For the text-containing cell, return its midpoint in [x, y] coordinate format. 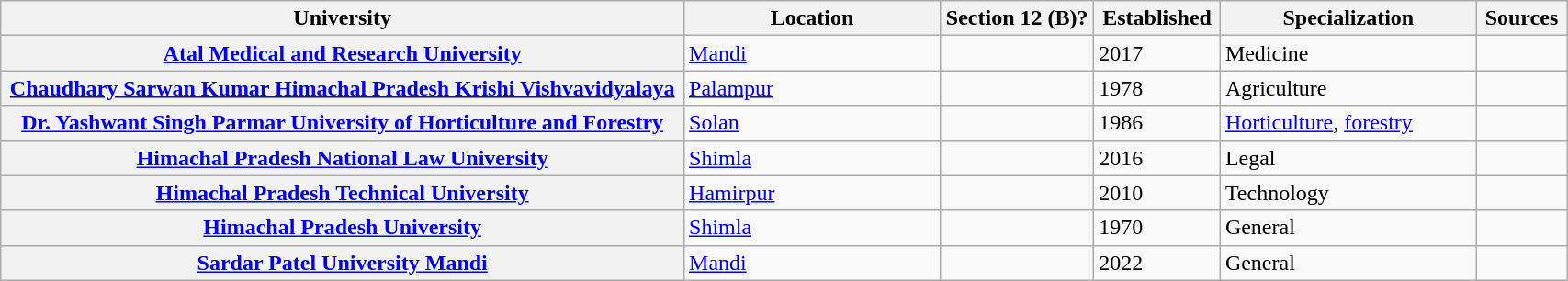
Himachal Pradesh Technical University [343, 193]
Legal [1348, 158]
Solan [812, 123]
Agriculture [1348, 88]
Chaudhary Sarwan Kumar Himachal Pradesh Krishi Vishvavidyalaya [343, 88]
Horticulture, forestry [1348, 123]
1978 [1157, 88]
1986 [1157, 123]
Specialization [1348, 18]
Sources [1521, 18]
Established [1157, 18]
2010 [1157, 193]
2017 [1157, 53]
Sardar Patel University Mandi [343, 263]
Himachal Pradesh National Law University [343, 158]
Dr. Yashwant Singh Parmar University of Horticulture and Forestry [343, 123]
2022 [1157, 263]
Medicine [1348, 53]
University [343, 18]
2016 [1157, 158]
Section 12 (B)? [1016, 18]
Hamirpur [812, 193]
Palampur [812, 88]
Himachal Pradesh University [343, 228]
1970 [1157, 228]
Location [812, 18]
Technology [1348, 193]
Atal Medical and Research University [343, 53]
